Return (x, y) of the center of cell containing provided text 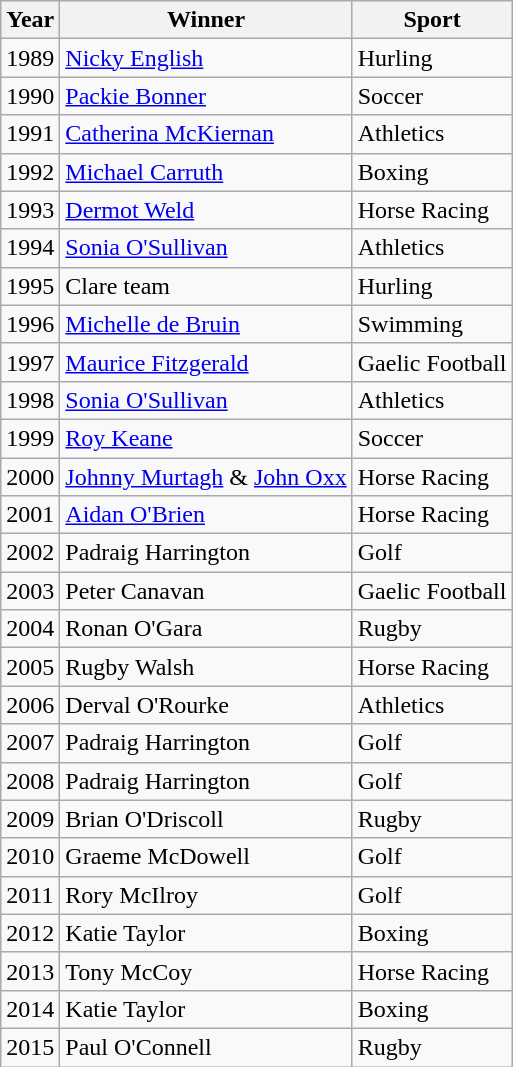
2006 (30, 705)
1990 (30, 96)
1992 (30, 172)
2004 (30, 629)
Graeme McDowell (206, 857)
Year (30, 20)
1998 (30, 400)
2014 (30, 1009)
2013 (30, 971)
Sport (432, 20)
Michael Carruth (206, 172)
2009 (30, 819)
Catherina McKiernan (206, 134)
Maurice Fitzgerald (206, 362)
2007 (30, 743)
2008 (30, 781)
Rugby Walsh (206, 667)
2012 (30, 933)
Johnny Murtagh & John Oxx (206, 477)
Brian O'Driscoll (206, 819)
Peter Canavan (206, 591)
1999 (30, 438)
Tony McCoy (206, 971)
Dermot Weld (206, 210)
2005 (30, 667)
1991 (30, 134)
Michelle de Bruin (206, 324)
2003 (30, 591)
1995 (30, 286)
2001 (30, 515)
Aidan O'Brien (206, 515)
Clare team (206, 286)
Rory McIlroy (206, 895)
2002 (30, 553)
Derval O'Rourke (206, 705)
2011 (30, 895)
Packie Bonner (206, 96)
Ronan O'Gara (206, 629)
1997 (30, 362)
Roy Keane (206, 438)
2015 (30, 1047)
Winner (206, 20)
Paul O'Connell (206, 1047)
1994 (30, 248)
Swimming (432, 324)
2000 (30, 477)
2010 (30, 857)
1993 (30, 210)
Nicky English (206, 58)
1996 (30, 324)
1989 (30, 58)
